Search for the cell housing the specified text and yield its [x, y] center coordinate. 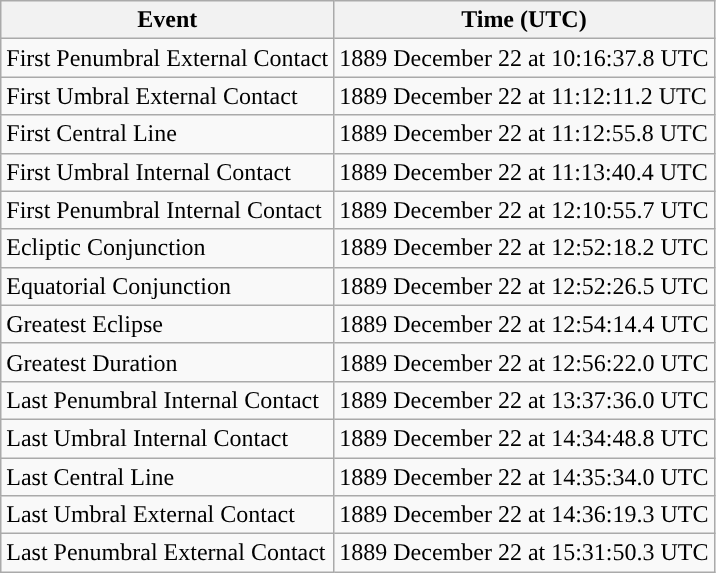
Last Penumbral External Contact [168, 553]
1889 December 22 at 11:13:40.4 UTC [524, 172]
First Penumbral External Contact [168, 58]
1889 December 22 at 11:12:11.2 UTC [524, 96]
Event [168, 20]
1889 December 22 at 12:52:26.5 UTC [524, 286]
First Umbral Internal Contact [168, 172]
First Penumbral Internal Contact [168, 210]
1889 December 22 at 12:56:22.0 UTC [524, 362]
1889 December 22 at 10:16:37.8 UTC [524, 58]
First Umbral External Contact [168, 96]
1889 December 22 at 14:35:34.0 UTC [524, 477]
Ecliptic Conjunction [168, 248]
Greatest Duration [168, 362]
Last Penumbral Internal Contact [168, 400]
Last Central Line [168, 477]
Time (UTC) [524, 20]
Equatorial Conjunction [168, 286]
1889 December 22 at 12:10:55.7 UTC [524, 210]
1889 December 22 at 15:31:50.3 UTC [524, 553]
First Central Line [168, 134]
Last Umbral External Contact [168, 515]
1889 December 22 at 11:12:55.8 UTC [524, 134]
Last Umbral Internal Contact [168, 438]
1889 December 22 at 12:52:18.2 UTC [524, 248]
1889 December 22 at 14:34:48.8 UTC [524, 438]
1889 December 22 at 13:37:36.0 UTC [524, 400]
1889 December 22 at 12:54:14.4 UTC [524, 324]
1889 December 22 at 14:36:19.3 UTC [524, 515]
Greatest Eclipse [168, 324]
